Capture the cell that displays the provided text and extract its [x, y] central coordinate. 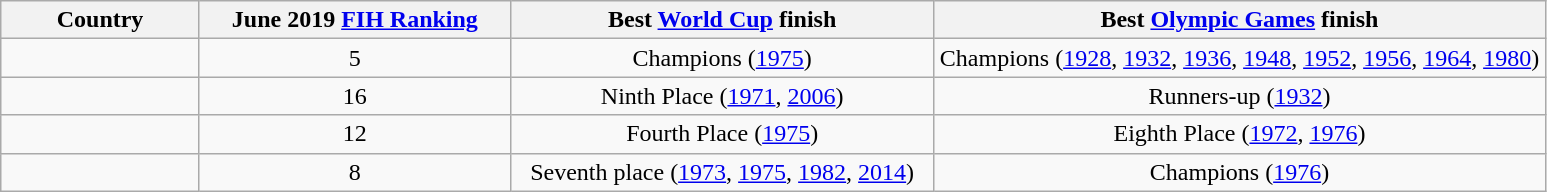
Champions (1975) [722, 58]
Best Olympic Games finish [1240, 20]
Best World Cup finish [722, 20]
16 [354, 96]
5 [354, 58]
12 [354, 134]
Champions (1976) [1240, 172]
Ninth Place (1971, 2006) [722, 96]
Runners-up (1932) [1240, 96]
Country [100, 20]
Eighth Place (1972, 1976) [1240, 134]
Champions (1928, 1932, 1936, 1948, 1952, 1956, 1964, 1980) [1240, 58]
8 [354, 172]
Fourth Place (1975) [722, 134]
June 2019 FIH Ranking [354, 20]
Seventh place (1973, 1975, 1982, 2014) [722, 172]
